Locate the cell with the specified text and output its (X, Y) center coordinate. 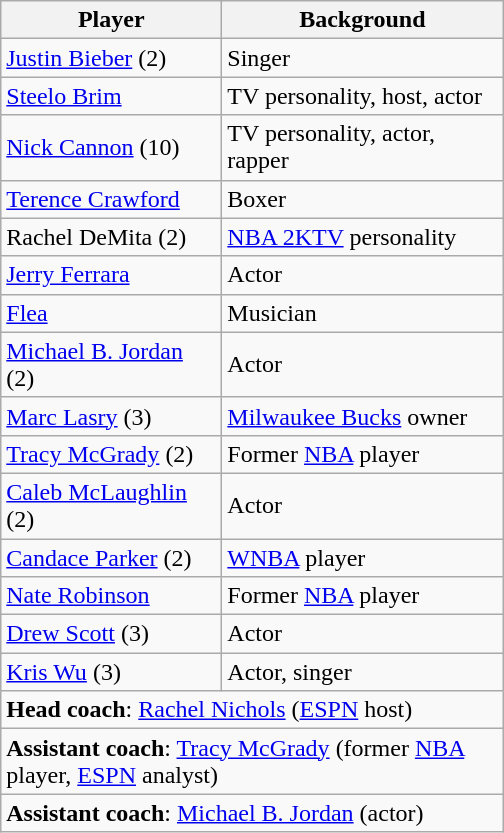
TV personality, actor, rapper (362, 148)
Justin Bieber (2) (112, 58)
Jerry Ferrara (112, 275)
Candace Parker (2) (112, 557)
NBA 2KTV personality (362, 237)
Boxer (362, 199)
Terence Crawford (112, 199)
Milwaukee Bucks owner (362, 416)
Head coach: Rachel Nichols (ESPN host) (252, 710)
Steelo Brim (112, 96)
Michael B. Jordan (2) (112, 364)
Kris Wu (3) (112, 672)
Nate Robinson (112, 596)
Musician (362, 313)
Caleb McLaughlin (2) (112, 506)
Nick Cannon (10) (112, 148)
Drew Scott (3) (112, 634)
Rachel DeMita (2) (112, 237)
Actor, singer (362, 672)
Tracy McGrady (2) (112, 454)
Background (362, 20)
TV personality, host, actor (362, 96)
WNBA player (362, 557)
Assistant coach: Tracy McGrady (former NBA player, ESPN analyst) (252, 762)
Player (112, 20)
Singer (362, 58)
Flea (112, 313)
Marc Lasry (3) (112, 416)
Assistant coach: Michael B. Jordan (actor) (252, 813)
